Return (x, y) of the center of cell containing provided text 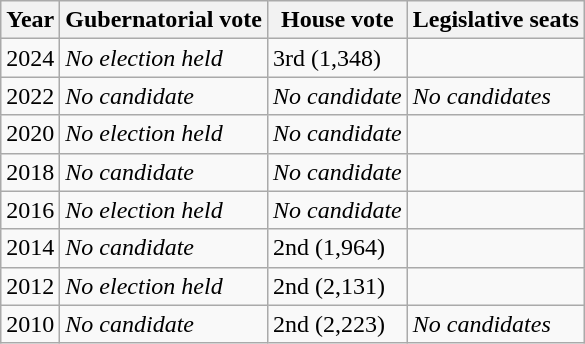
2nd (2,131) (338, 286)
2016 (30, 210)
Gubernatorial vote (164, 20)
2022 (30, 96)
Year (30, 20)
2nd (2,223) (338, 324)
2020 (30, 134)
2014 (30, 248)
3rd (1,348) (338, 58)
Legislative seats (496, 20)
2010 (30, 324)
2024 (30, 58)
House vote (338, 20)
2012 (30, 286)
2nd (1,964) (338, 248)
2018 (30, 172)
